Find where the given text appears and provide that cell's center as [X, Y] coordinate. 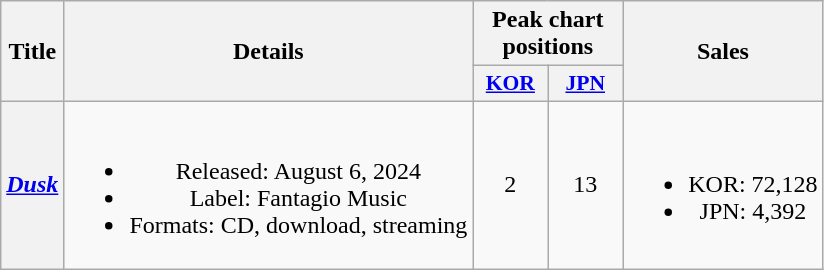
JPN [586, 84]
Title [32, 52]
2 [510, 184]
KOR: 72,128JPN: 4,392 [723, 184]
Sales [723, 52]
Dusk [32, 184]
Released: August 6, 2024Label: Fantagio MusicFormats: CD, download, streaming [268, 184]
KOR [510, 84]
Peak chart positions [548, 34]
13 [586, 184]
Details [268, 52]
